Search for the cell housing the specified text and yield its [x, y] center coordinate. 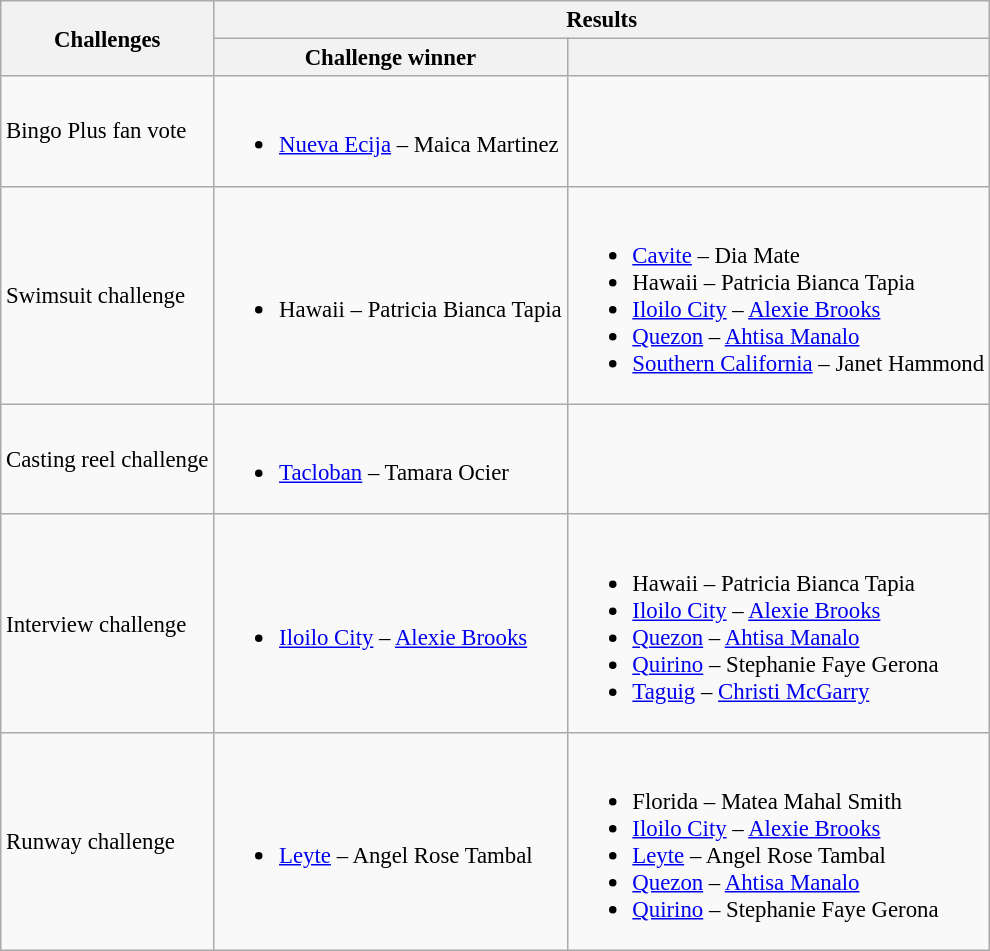
Iloilo City – Alexie Brooks [390, 624]
Runway challenge [108, 842]
Challenges [108, 38]
Swimsuit challenge [108, 295]
Interview challenge [108, 624]
Results [602, 20]
Hawaii – Patricia Bianca TapiaIloilo City – Alexie BrooksQuezon – Ahtisa ManaloQuirino – Stephanie Faye GeronaTaguig – Christi McGarry [778, 624]
Nueva Ecija – Maica Martinez [390, 131]
Tacloban – Tamara Ocier [390, 459]
Leyte – Angel Rose Tambal [390, 842]
Casting reel challenge [108, 459]
Hawaii – Patricia Bianca Tapia [390, 295]
Challenge winner [390, 58]
Florida – Matea Mahal SmithIloilo City – Alexie BrooksLeyte – Angel Rose TambalQuezon – Ahtisa ManaloQuirino – Stephanie Faye Gerona [778, 842]
Cavite – Dia MateHawaii – Patricia Bianca TapiaIloilo City – Alexie BrooksQuezon – Ahtisa ManaloSouthern California – Janet Hammond [778, 295]
Bingo Plus fan vote [108, 131]
